From the cell containing the given text, extract its center point as [X, Y] coordinate. 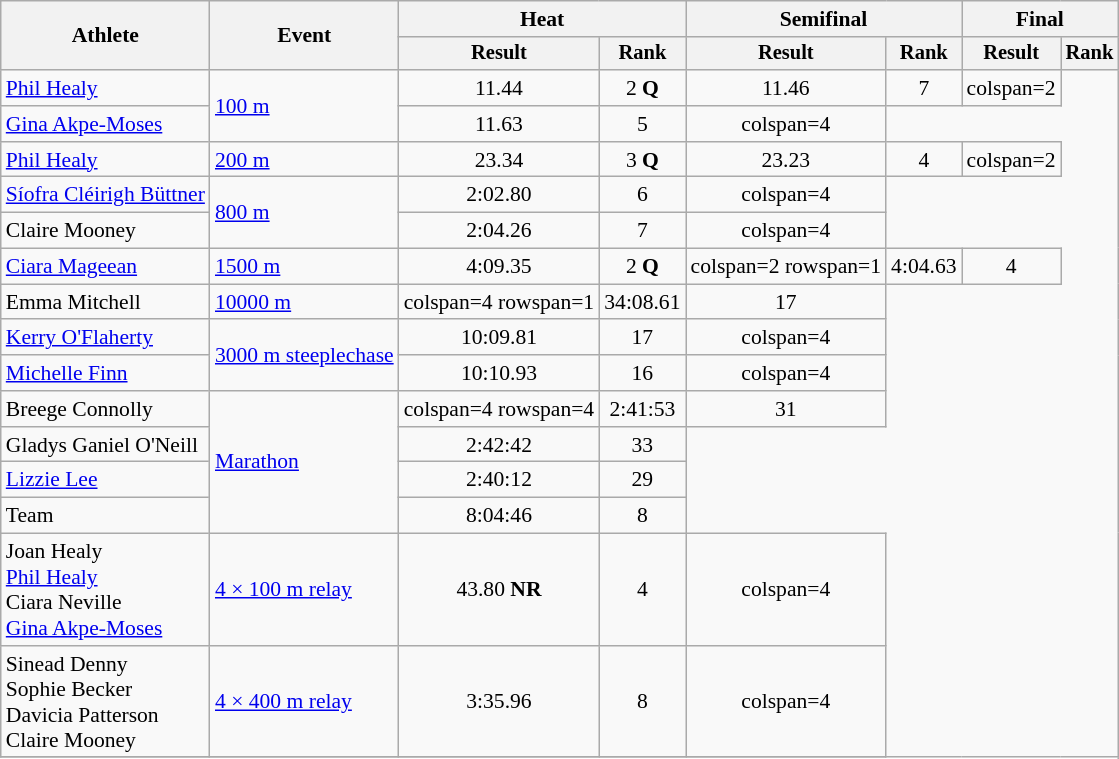
4 × 400 m relay [304, 702]
4:04.63 [924, 267]
Gina Akpe-Moses [106, 124]
34:08.61 [642, 302]
6 [642, 195]
Final [1040, 19]
800 m [304, 212]
43.80 NR [500, 590]
3:35.96 [500, 702]
4:09.35 [500, 267]
Sinead DennySophie BeckerDavicia PattersonClaire Mooney [106, 702]
16 [642, 373]
Claire Mooney [106, 231]
3000 m steeplechase [304, 356]
Kerry O'Flaherty [106, 338]
Michelle Finn [106, 373]
2:42:42 [500, 445]
200 m [304, 160]
23.23 [786, 160]
Joan HealyPhil HealyCiara NevilleGina Akpe-Moses [106, 590]
11.44 [500, 88]
Heat [542, 19]
2:41:53 [642, 409]
8:04:46 [500, 516]
29 [642, 480]
Emma Mitchell [106, 302]
31 [786, 409]
Lizzie Lee [106, 480]
Gladys Ganiel O'Neill [106, 445]
100 m [304, 106]
colspan=4 rowspan=1 [500, 302]
Breege Connolly [106, 409]
10:09.81 [500, 338]
Marathon [304, 462]
Athlete [106, 36]
5 [642, 124]
colspan=4 rowspan=4 [500, 409]
Síofra Cléirigh Büttner [106, 195]
Semifinal [824, 19]
10:10.93 [500, 373]
1500 m [304, 267]
Ciara Mageean [106, 267]
10000 m [304, 302]
Event [304, 36]
3 Q [642, 160]
2:40:12 [500, 480]
2:04.26 [500, 231]
Team [106, 516]
4 × 100 m relay [304, 590]
33 [642, 445]
colspan=2 rowspan=1 [786, 267]
2:02.80 [500, 195]
23.34 [500, 160]
11.46 [786, 88]
11.63 [500, 124]
